Capture the cell that displays the provided text and extract its (x, y) central coordinate. 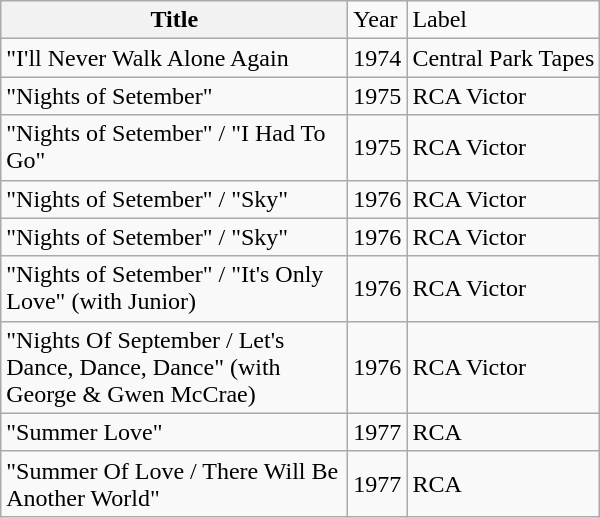
Year (378, 20)
"Nights of Setember" / "I Had To Go" (174, 148)
Central Park Tapes (504, 58)
"I'll Never Walk Alone Again (174, 58)
Title (174, 20)
"Summer Love" (174, 432)
"Summer Of Love / There Will Be Another World" (174, 484)
1974 (378, 58)
"Nights of Setember" (174, 96)
"Nights Of September / Let's Dance, Dance, Dance" (with George & Gwen McCrae) (174, 367)
Label (504, 20)
"Nights of Setember" / "It's Only Love" (with Junior) (174, 288)
